Detect which cell encompasses the target text, then output its [x, y] center coordinate. 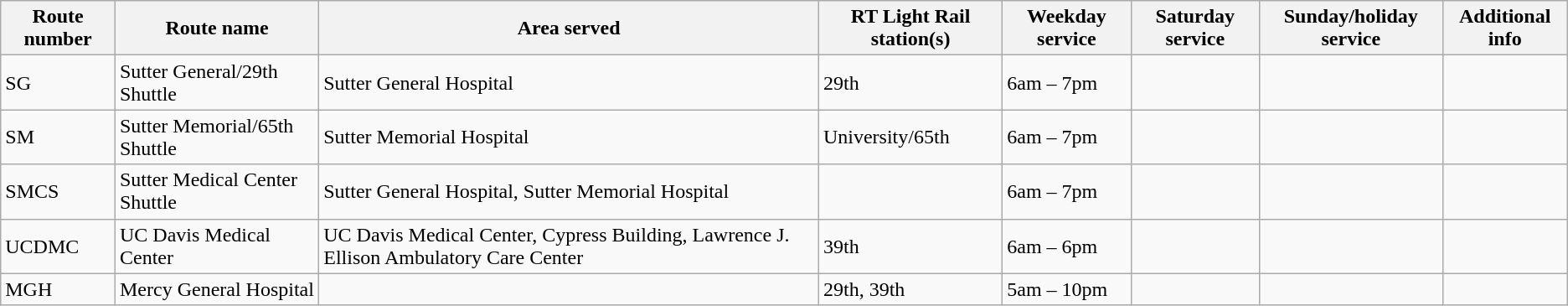
5am – 10pm [1067, 289]
SG [59, 82]
UC Davis Medical Center, Cypress Building, Lawrence J. Ellison Ambulatory Care Center [570, 246]
UC Davis Medical Center [216, 246]
6am – 6pm [1067, 246]
Sutter Memorial Hospital [570, 137]
Area served [570, 29]
UCDMC [59, 246]
MGH [59, 289]
Saturday service [1194, 29]
Additional info [1504, 29]
Sutter General/29th Shuttle [216, 82]
39th [910, 246]
Sutter Memorial/65th Shuttle [216, 137]
Weekday service [1067, 29]
SM [59, 137]
Sutter General Hospital [570, 82]
University/65th [910, 137]
Sunday/holiday service [1350, 29]
Route name [216, 29]
Sutter Medical Center Shuttle [216, 191]
Mercy General Hospital [216, 289]
Sutter General Hospital, Sutter Memorial Hospital [570, 191]
SMCS [59, 191]
29th [910, 82]
Route number [59, 29]
29th, 39th [910, 289]
RT Light Rail station(s) [910, 29]
